Return (x, y) of the center of cell containing provided text 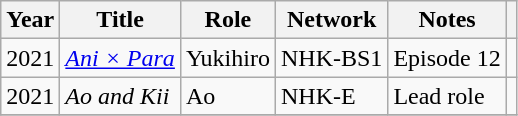
NHK-E (331, 96)
Year (30, 20)
Network (331, 20)
Ao and Kii (120, 96)
Episode 12 (447, 58)
NHK-BS1 (331, 58)
Notes (447, 20)
Ani × Para (120, 58)
Lead role (447, 96)
Yukihiro (228, 58)
Role (228, 20)
Title (120, 20)
Ao (228, 96)
